Scan for the cell matching the given text and deliver its [X, Y] coordinate at center. 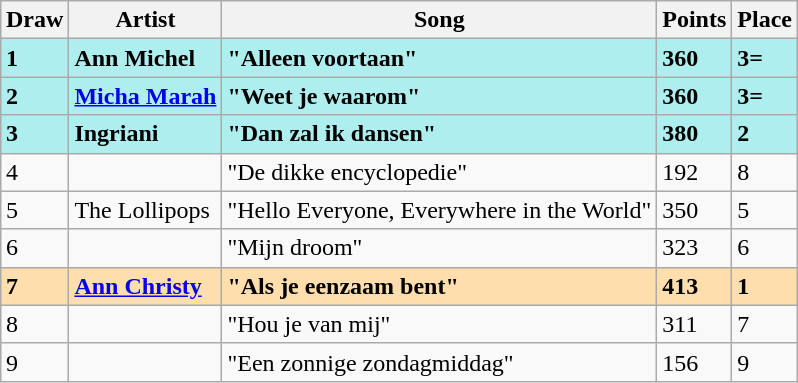
Place [765, 20]
Points [694, 20]
"Weet je waarom" [440, 96]
Ann Christy [146, 286]
The Lollipops [146, 210]
Song [440, 20]
Draw [34, 20]
"Hou je van mij" [440, 324]
"Een zonnige zondagmiddag" [440, 362]
"Hello Everyone, Everywhere in the World" [440, 210]
Ingriani [146, 134]
4 [34, 172]
413 [694, 286]
311 [694, 324]
Micha Marah [146, 96]
Ann Michel [146, 58]
"Mijn droom" [440, 248]
Artist [146, 20]
"Als je eenzaam bent" [440, 286]
3 [34, 134]
192 [694, 172]
323 [694, 248]
"De dikke encyclopedie" [440, 172]
350 [694, 210]
380 [694, 134]
"Alleen voortaan" [440, 58]
"Dan zal ik dansen" [440, 134]
156 [694, 362]
